Find where the given text appears and provide that cell's center as (x, y) coordinate. 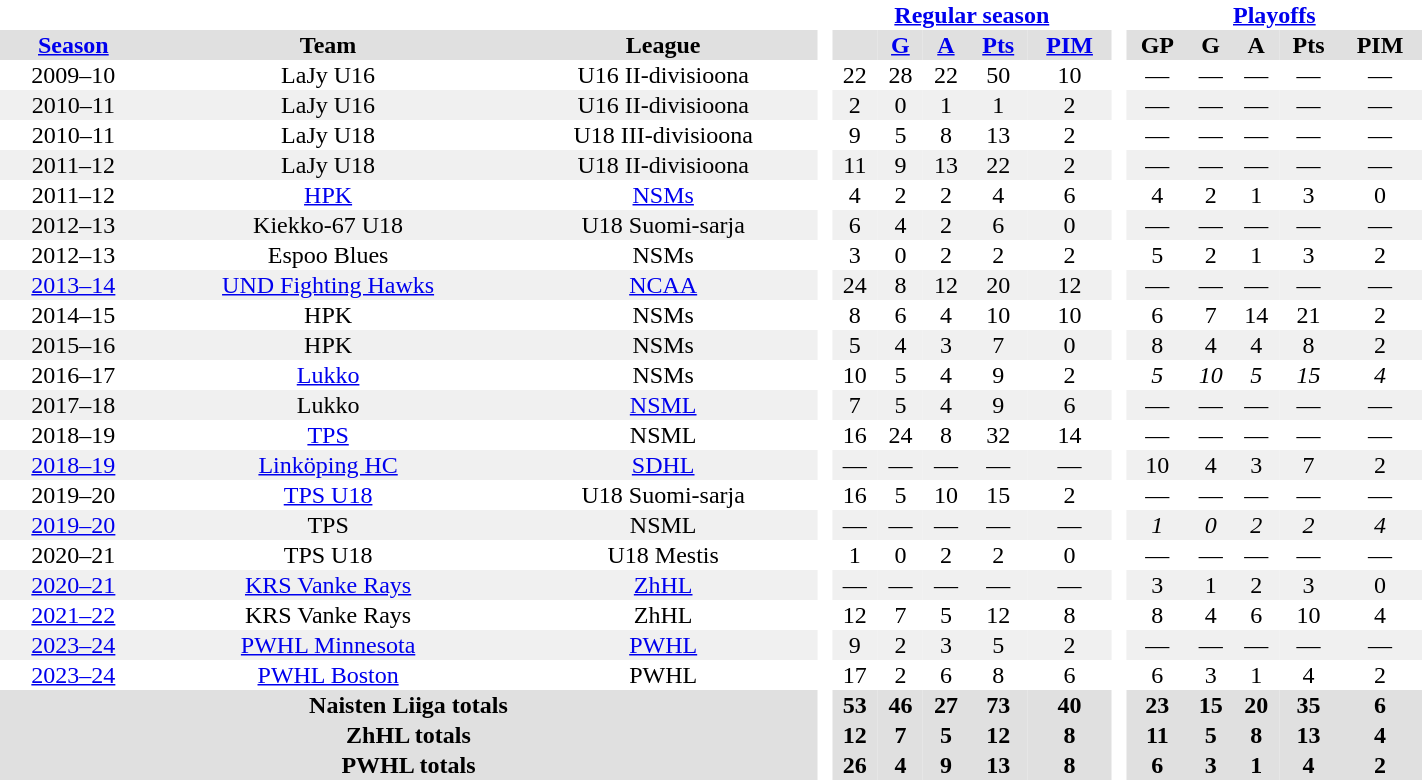
PWHL Minnesota (328, 645)
U18 III-divisioona (663, 135)
U18 Mestis (663, 555)
ZhHL totals (408, 735)
23 (1158, 705)
NCAA (663, 285)
2017–18 (74, 405)
2015–16 (74, 345)
35 (1308, 705)
Linköping HC (328, 465)
Kiekko-67 U18 (328, 225)
32 (998, 435)
UND Fighting Hawks (328, 285)
28 (901, 75)
League (663, 45)
27 (946, 705)
Regular season (972, 15)
2014–15 (74, 315)
17 (855, 675)
26 (855, 765)
Playoffs (1274, 15)
SDHL (663, 465)
Naisten Liiga totals (408, 705)
2021–22 (74, 615)
PWHL totals (408, 765)
PWHL Boston (328, 675)
Espoo Blues (328, 255)
53 (855, 705)
46 (901, 705)
GP (1158, 45)
50 (998, 75)
Team (328, 45)
2016–17 (74, 375)
Season (74, 45)
2009–10 (74, 75)
U18 II-divisioona (663, 165)
73 (998, 705)
21 (1308, 315)
40 (1070, 705)
2013–14 (74, 285)
